From the cell containing the given text, extract its center point as (x, y) coordinate. 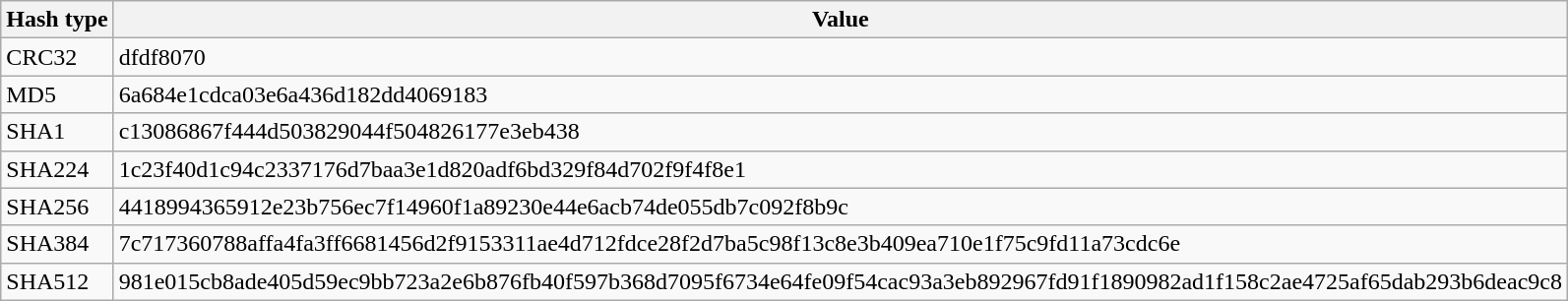
Value (841, 20)
SHA512 (57, 281)
SHA256 (57, 207)
SHA384 (57, 244)
7c717360788affa4fa3ff6681456d2f9153311ae4d712fdce28f2d7ba5c98f13c8e3b409ea710e1f75c9fd11a73cdc6e (841, 244)
Hash type (57, 20)
dfdf8070 (841, 57)
6a684e1cdca03e6a436d182dd4069183 (841, 94)
SHA224 (57, 169)
MD5 (57, 94)
CRC32 (57, 57)
c13086867f444d503829044f504826177e3eb438 (841, 132)
1c23f40d1c94c2337176d7baa3e1d820adf6bd329f84d702f9f4f8e1 (841, 169)
981e015cb8ade405d59ec9bb723a2e6b876fb40f597b368d7095f6734e64fe09f54cac93a3eb892967fd91f1890982ad1f158c2ae4725af65dab293b6deac9c8 (841, 281)
SHA1 (57, 132)
4418994365912e23b756ec7f14960f1a89230e44e6acb74de055db7c092f8b9c (841, 207)
